Find where the given text appears and provide that cell's center as (X, Y) coordinate. 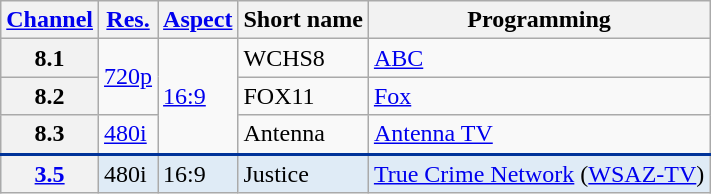
8.1 (50, 58)
Antenna TV (538, 134)
8.2 (50, 96)
ABC (538, 58)
Programming (538, 20)
FOX11 (303, 96)
True Crime Network (WSAZ-TV) (538, 174)
720p (128, 77)
8.3 (50, 134)
Channel (50, 20)
WCHS8 (303, 58)
Res. (128, 20)
Fox (538, 96)
Antenna (303, 134)
Short name (303, 20)
Justice (303, 174)
Aspect (198, 20)
3.5 (50, 174)
